Output the (x, y) coordinate of the center of the cell containing the given text.  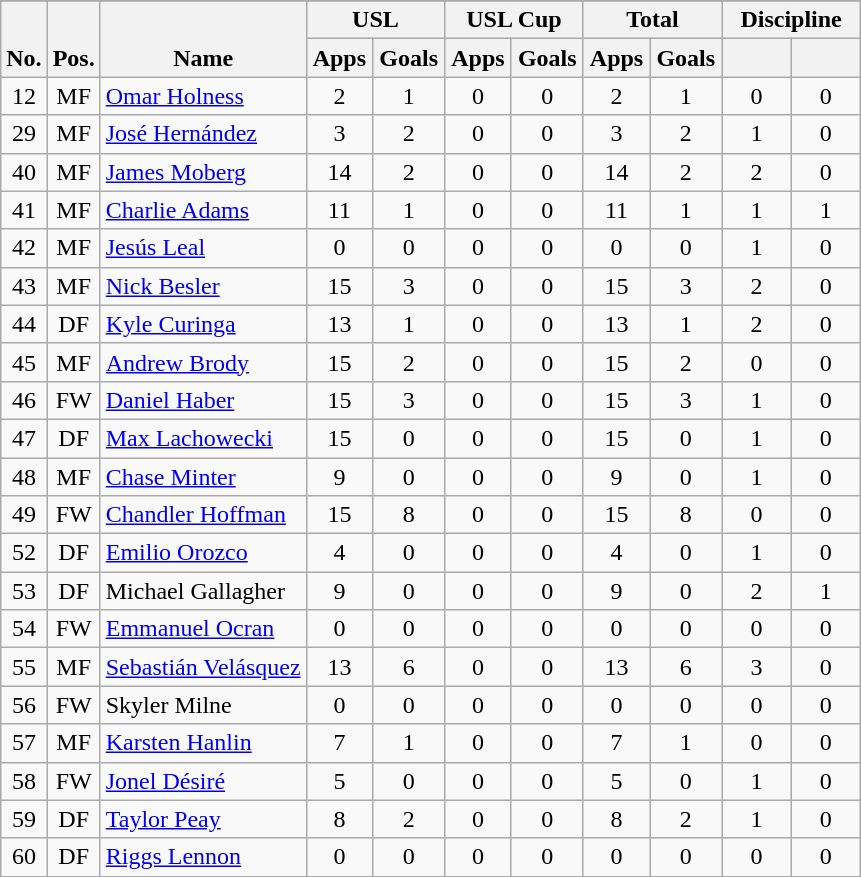
No. (24, 39)
12 (24, 96)
Emilio Orozco (203, 553)
55 (24, 667)
Discipline (792, 20)
Emmanuel Ocran (203, 629)
José Hernández (203, 134)
52 (24, 553)
Jesús Leal (203, 248)
Andrew Brody (203, 362)
56 (24, 705)
49 (24, 515)
Nick Besler (203, 286)
Jonel Désiré (203, 781)
Max Lachowecki (203, 438)
Chandler Hoffman (203, 515)
43 (24, 286)
USL Cup (514, 20)
60 (24, 857)
54 (24, 629)
Karsten Hanlin (203, 743)
46 (24, 400)
Pos. (74, 39)
Name (203, 39)
45 (24, 362)
Michael Gallagher (203, 591)
42 (24, 248)
James Moberg (203, 172)
Taylor Peay (203, 819)
Chase Minter (203, 477)
Riggs Lennon (203, 857)
53 (24, 591)
40 (24, 172)
Omar Holness (203, 96)
Daniel Haber (203, 400)
47 (24, 438)
41 (24, 210)
29 (24, 134)
Sebastián Velásquez (203, 667)
57 (24, 743)
Total (652, 20)
58 (24, 781)
USL (376, 20)
Kyle Curinga (203, 324)
59 (24, 819)
48 (24, 477)
Charlie Adams (203, 210)
Skyler Milne (203, 705)
44 (24, 324)
